Provide the [x, y] coordinate of the cell's center where the given text is located.  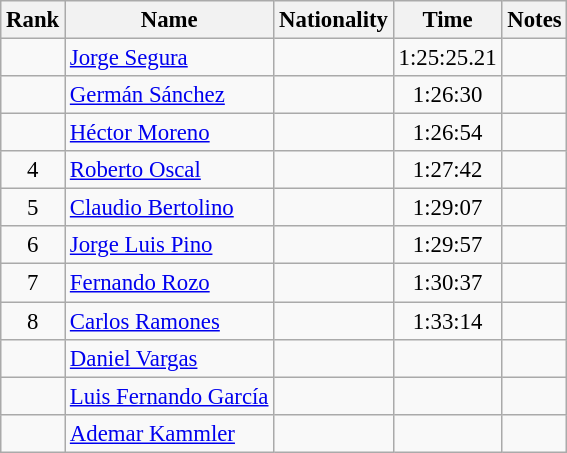
Notes [534, 20]
Time [448, 20]
Claudio Bertolino [170, 208]
8 [33, 321]
Luis Fernando García [170, 396]
7 [33, 283]
Jorge Segura [170, 58]
Jorge Luis Pino [170, 245]
Rank [33, 20]
Germán Sánchez [170, 95]
Héctor Moreno [170, 133]
1:26:54 [448, 133]
5 [33, 208]
1:30:37 [448, 283]
1:29:57 [448, 245]
1:33:14 [448, 321]
1:26:30 [448, 95]
6 [33, 245]
1:25:25.21 [448, 58]
1:29:07 [448, 208]
1:27:42 [448, 170]
4 [33, 170]
Carlos Ramones [170, 321]
Ademar Kammler [170, 433]
Roberto Oscal [170, 170]
Nationality [334, 20]
Daniel Vargas [170, 358]
Name [170, 20]
Fernando Rozo [170, 283]
